Return [x, y] of the center of cell containing provided text 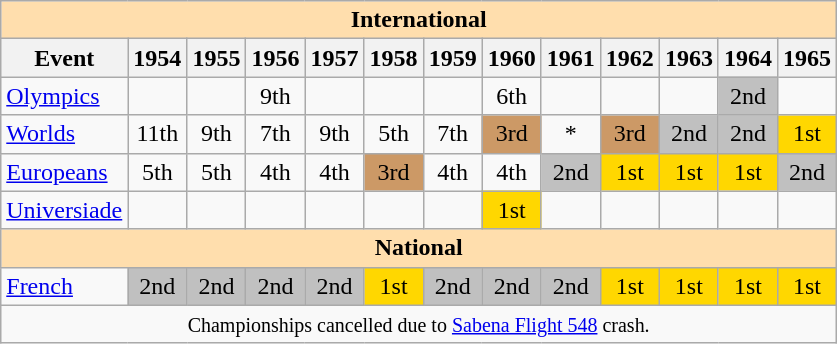
French [64, 286]
1960 [512, 58]
Europeans [64, 172]
6th [512, 96]
Championships cancelled due to Sabena Flight 548 crash. [419, 324]
1955 [216, 58]
1958 [394, 58]
1959 [452, 58]
Event [64, 58]
* [570, 134]
1957 [334, 58]
11th [158, 134]
Universiade [64, 210]
Olympics [64, 96]
1964 [748, 58]
1962 [630, 58]
1963 [688, 58]
1965 [806, 58]
International [419, 20]
National [419, 248]
Worlds [64, 134]
1956 [276, 58]
1961 [570, 58]
1954 [158, 58]
